Capture the cell that displays the provided text and extract its (x, y) central coordinate. 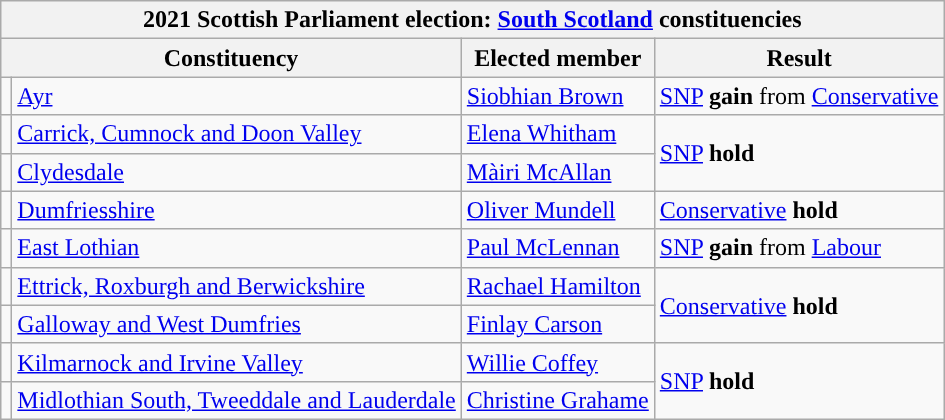
Constituency (232, 58)
SNP gain from Labour (799, 248)
Màiri McAllan (558, 172)
2021 Scottish Parliament election: South Scotland constituencies (472, 20)
Willie Coffey (558, 362)
Elena Whitham (558, 134)
Result (799, 58)
Elected member (558, 58)
Oliver Mundell (558, 210)
Rachael Hamilton (558, 286)
Paul McLennan (558, 248)
Christine Grahame (558, 400)
Clydesdale (236, 172)
Carrick, Cumnock and Doon Valley (236, 134)
Siobhian Brown (558, 96)
East Lothian (236, 248)
Dumfriesshire (236, 210)
Midlothian South, Tweeddale and Lauderdale (236, 400)
Finlay Carson (558, 324)
Ayr (236, 96)
SNP gain from Conservative (799, 96)
Ettrick, Roxburgh and Berwickshire (236, 286)
Kilmarnock and Irvine Valley (236, 362)
Galloway and West Dumfries (236, 324)
